Identify which cell holds the provided text, then report its [X, Y] central coordinate. 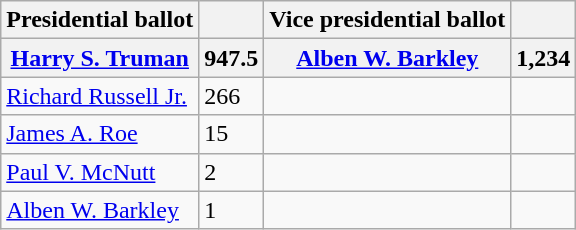
Paul V. McNutt [100, 172]
1 [232, 210]
Richard Russell Jr. [100, 96]
Harry S. Truman [100, 58]
1,234 [544, 58]
266 [232, 96]
Vice presidential ballot [388, 20]
2 [232, 172]
15 [232, 134]
947.5 [232, 58]
Presidential ballot [100, 20]
James A. Roe [100, 134]
